Pinpoint the cell where the given text exists, returning its [x, y] midpoint coordinate. 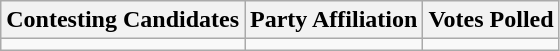
Votes Polled [491, 20]
Contesting Candidates [123, 20]
Party Affiliation [334, 20]
